Extract the [x, y] coordinate from the center of the cell holding the provided text.  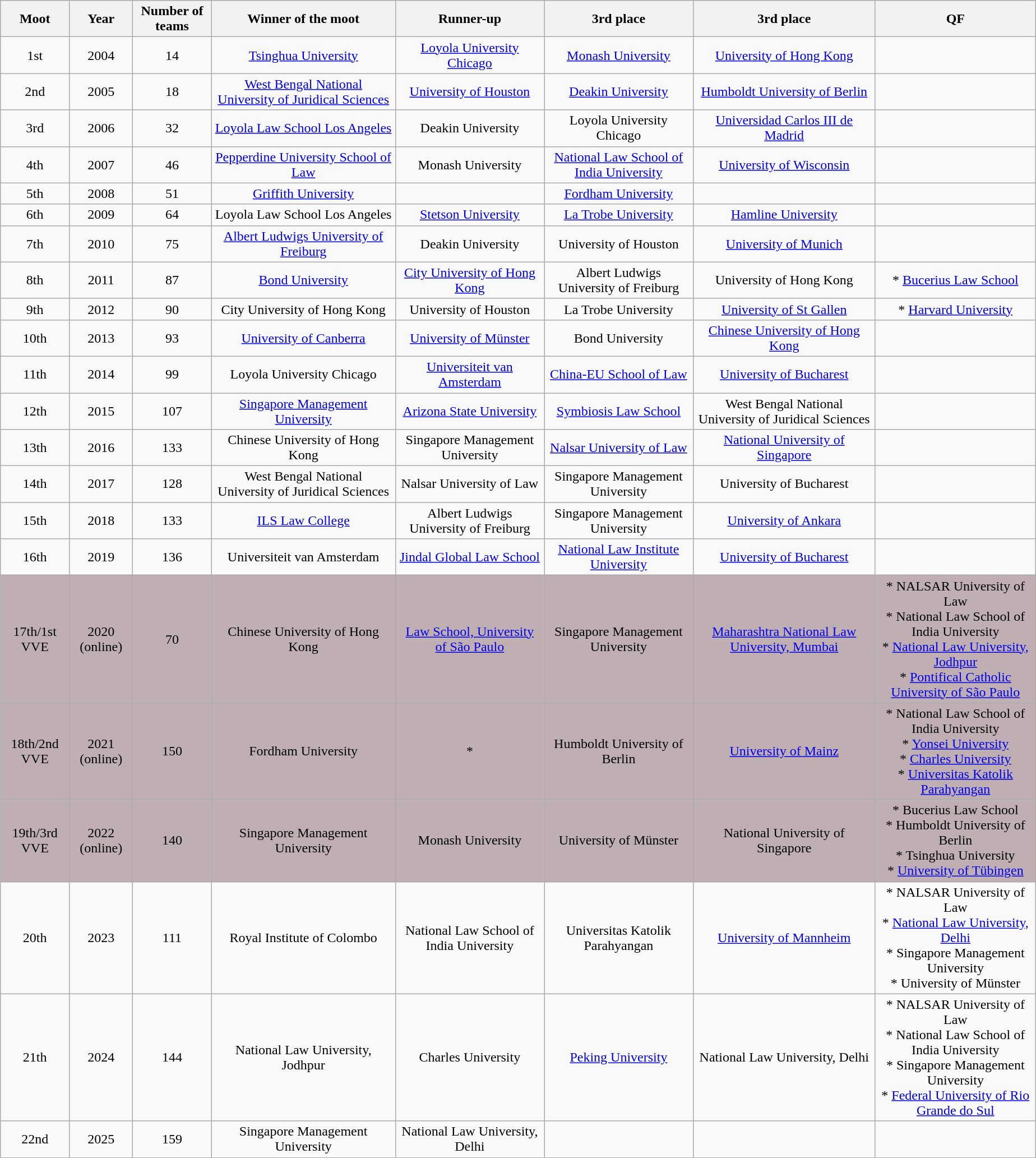
75 [172, 243]
2006 [101, 128]
19th/3rd VVE [35, 841]
2004 [101, 55]
107 [172, 410]
Tsinghua University [303, 55]
10th [35, 338]
99 [172, 375]
140 [172, 841]
70 [172, 639]
1st [35, 55]
159 [172, 1139]
87 [172, 280]
* Bucerius Law School [955, 280]
2012 [101, 309]
2021 (online) [101, 751]
2005 [101, 92]
Runner-up [470, 19]
2014 [101, 375]
12th [35, 410]
Pepperdine University School of Law [303, 165]
14 [172, 55]
Moot [35, 19]
2009 [101, 215]
32 [172, 128]
2nd [35, 92]
136 [172, 557]
5th [35, 193]
64 [172, 215]
2010 [101, 243]
* Harvard University [955, 309]
University of Ankara [784, 520]
15th [35, 520]
National Law Institute University [619, 557]
8th [35, 280]
144 [172, 1058]
* Bucerius Law School * Humboldt University of Berlin * Tsinghua University * University of Tübingen [955, 841]
University of Canberra [303, 338]
9th [35, 309]
2015 [101, 410]
Jindal Global Law School [470, 557]
2008 [101, 193]
2020 (online) [101, 639]
University of Wisconsin [784, 165]
2019 [101, 557]
20th [35, 938]
* NALSAR University of Law * National Law School of India University * National Law University, Jodhpur * Pontifical Catholic University of São Paulo [955, 639]
2016 [101, 447]
111 [172, 938]
University of Mannheim [784, 938]
Maharashtra National Law University, Mumbai [784, 639]
China-EU School of Law [619, 375]
4th [35, 165]
21th [35, 1058]
6th [35, 215]
14th [35, 485]
17th/1st VVE [35, 639]
16th [35, 557]
Hamline University [784, 215]
2022 (online) [101, 841]
University of St Gallen [784, 309]
University of Munich [784, 243]
Universidad Carlos III de Madrid [784, 128]
90 [172, 309]
* [470, 751]
QF [955, 19]
2023 [101, 938]
University of Mainz [784, 751]
7th [35, 243]
National Law University, Jodhpur [303, 1058]
ILS Law College [303, 520]
2013 [101, 338]
Universitas Katolik Parahyangan [619, 938]
Symbiosis Law School [619, 410]
2025 [101, 1139]
11th [35, 375]
* NALSAR University of Law * National Law School of India University * Singapore Management University * Federal University of Rio Grande do Sul [955, 1058]
Law School, University of São Paulo [470, 639]
128 [172, 485]
51 [172, 193]
46 [172, 165]
Year [101, 19]
2017 [101, 485]
Charles University [470, 1058]
22nd [35, 1139]
Number of teams [172, 19]
150 [172, 751]
13th [35, 447]
2011 [101, 280]
Winner of the moot [303, 19]
Griffith University [303, 193]
2024 [101, 1058]
3rd [35, 128]
93 [172, 338]
Arizona State University [470, 410]
Peking University [619, 1058]
Stetson University [470, 215]
Royal Institute of Colombo [303, 938]
2018 [101, 520]
2007 [101, 165]
* NALSAR University of Law * National Law University, Delhi * Singapore Management University * University of Münster [955, 938]
18th/2nd VVE [35, 751]
* National Law School of India University * Yonsei University * Charles University * Universitas Katolik Parahyangan [955, 751]
18 [172, 92]
